From the cell containing the given text, extract its center point as [x, y] coordinate. 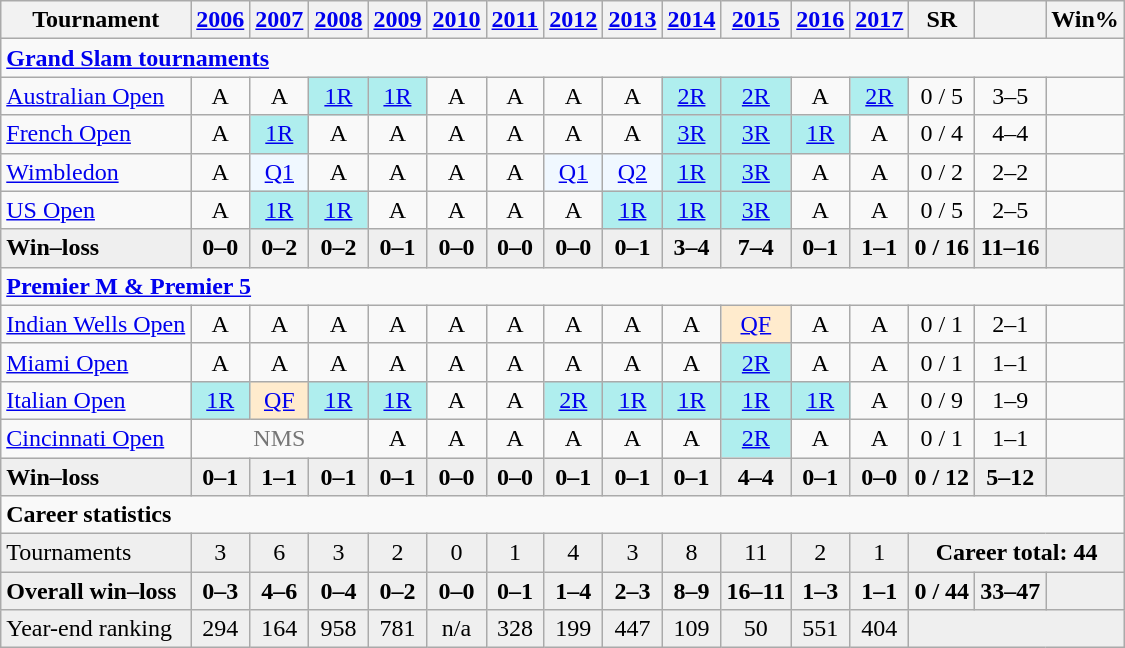
US Open [96, 210]
551 [820, 629]
2–3 [632, 591]
2016 [820, 20]
2009 [398, 20]
2–1 [1010, 324]
2–5 [1010, 210]
109 [692, 629]
4 [574, 553]
16–11 [756, 591]
2007 [280, 20]
7–4 [756, 248]
Tournaments [96, 553]
Italian Open [96, 400]
5–12 [1010, 477]
8 [692, 553]
2015 [756, 20]
0 [456, 553]
Premier M & Premier 5 [563, 286]
n/a [456, 629]
Cincinnati Open [96, 438]
Indian Wells Open [96, 324]
2017 [880, 20]
2012 [574, 20]
33–47 [1010, 591]
3–4 [692, 248]
0–3 [220, 591]
2014 [692, 20]
0 / 9 [942, 400]
2006 [220, 20]
Australian Open [96, 96]
Career statistics [563, 515]
Q2 [632, 172]
0–4 [338, 591]
8–9 [692, 591]
6 [280, 553]
Tournament [96, 20]
0 / 2 [942, 172]
1–4 [574, 591]
50 [756, 629]
781 [398, 629]
404 [880, 629]
11–16 [1010, 248]
4–6 [280, 591]
0 / 44 [942, 591]
199 [574, 629]
1–9 [1010, 400]
294 [220, 629]
Win% [1086, 20]
447 [632, 629]
NMS [280, 438]
Miami Open [96, 362]
2013 [632, 20]
2011 [515, 20]
0 / 4 [942, 134]
1–3 [820, 591]
Wimbledon [96, 172]
11 [756, 553]
0 / 12 [942, 477]
French Open [96, 134]
Year-end ranking [96, 629]
0 / 16 [942, 248]
328 [515, 629]
3–5 [1010, 96]
Grand Slam tournaments [563, 58]
Overall win–loss [96, 591]
958 [338, 629]
2010 [456, 20]
164 [280, 629]
2008 [338, 20]
2–2 [1010, 172]
SR [942, 20]
Career total: 44 [1016, 553]
